Capture the cell that displays the provided text and extract its (X, Y) central coordinate. 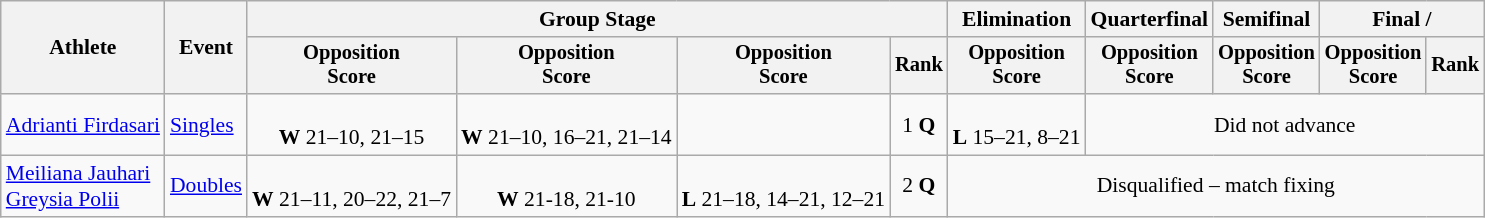
Adrianti Firdasari (83, 124)
Event (206, 48)
L 21–18, 14–21, 12–21 (784, 186)
W 21–10, 21–15 (352, 124)
Athlete (83, 48)
Singles (206, 124)
L 15–21, 8–21 (1017, 124)
Elimination (1017, 19)
Did not advance (1285, 124)
Final / (1402, 19)
2 Q (919, 186)
Disqualified – match fixing (1216, 186)
Group Stage (598, 19)
1 Q (919, 124)
W 21–11, 20–22, 21–7 (352, 186)
Meiliana JauhariGreysia Polii (83, 186)
W 21-18, 21-10 (566, 186)
Semifinal (1266, 19)
Quarterfinal (1150, 19)
W 21–10, 16–21, 21–14 (566, 124)
Doubles (206, 186)
